Determine the (X, Y) coordinate at the center of the cell enclosing the given text.  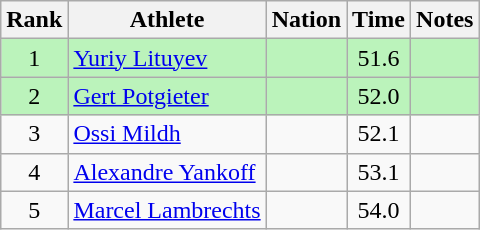
1 (34, 58)
Alexandre Yankoff (167, 172)
51.6 (379, 58)
Marcel Lambrechts (167, 210)
Rank (34, 20)
3 (34, 134)
5 (34, 210)
Ossi Mildh (167, 134)
Time (379, 20)
54.0 (379, 210)
53.1 (379, 172)
Athlete (167, 20)
Gert Potgieter (167, 96)
52.0 (379, 96)
52.1 (379, 134)
4 (34, 172)
Yuriy Lituyev (167, 58)
Notes (445, 20)
2 (34, 96)
Nation (306, 20)
